Return [X, Y] of the center of cell containing provided text 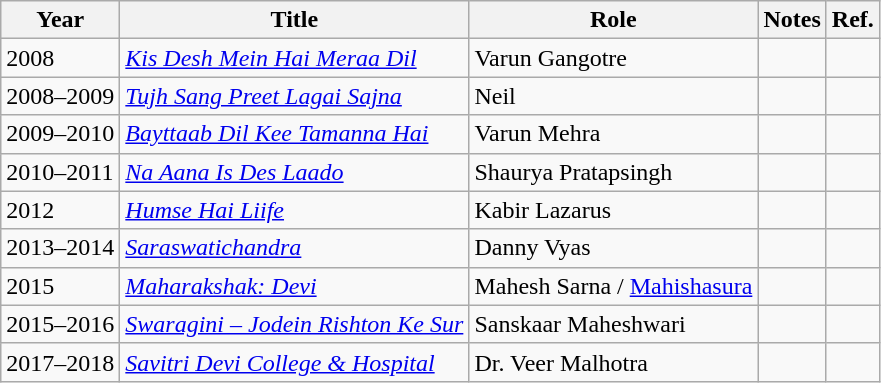
2010–2011 [60, 172]
Title [294, 20]
Maharakshak: Devi [294, 286]
Swaragini – Jodein Rishton Ke Sur [294, 324]
Danny Vyas [614, 248]
Kabir Lazarus [614, 210]
Ref. [852, 20]
Mahesh Sarna / Mahishasura [614, 286]
2017–2018 [60, 362]
Na Aana Is Des Laado [294, 172]
Tujh Sang Preet Lagai Sajna [294, 96]
Sanskaar Maheshwari [614, 324]
Kis Desh Mein Hai Meraa Dil [294, 58]
2009–2010 [60, 134]
Varun Gangotre [614, 58]
Varun Mehra [614, 134]
2015 [60, 286]
2012 [60, 210]
Notes [792, 20]
2013–2014 [60, 248]
Dr. Veer Malhotra [614, 362]
Role [614, 20]
Year [60, 20]
2008 [60, 58]
2008–2009 [60, 96]
Humse Hai Liife [294, 210]
Saraswatichandra [294, 248]
Neil [614, 96]
Shaurya Pratapsingh [614, 172]
Bayttaab Dil Kee Tamanna Hai [294, 134]
Savitri Devi College & Hospital [294, 362]
2015–2016 [60, 324]
